Detect which cell encompasses the target text, then output its [x, y] center coordinate. 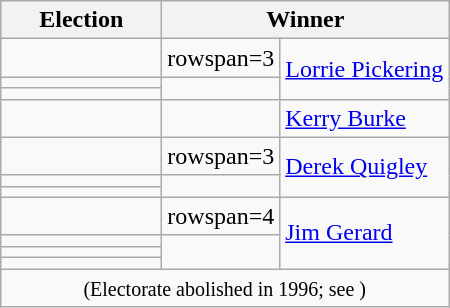
Kerry Burke [364, 118]
Derek Quigley [364, 167]
rowspan=4 [221, 216]
Lorrie Pickering [364, 69]
Election [82, 20]
Jim Gerard [364, 232]
(Electorate abolished in 1996; see ) [225, 287]
Winner [306, 20]
